Output the [X, Y] coordinate of the center of the cell containing the given text.  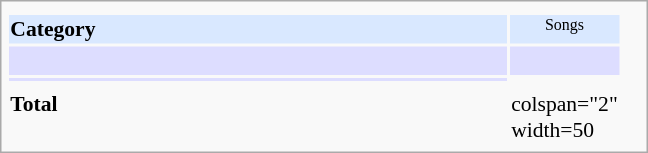
Total [258, 117]
Category [258, 29]
Songs [565, 29]
colspan="2" width=50 [565, 117]
